Scan for the cell matching the given text and deliver its [X, Y] coordinate at center. 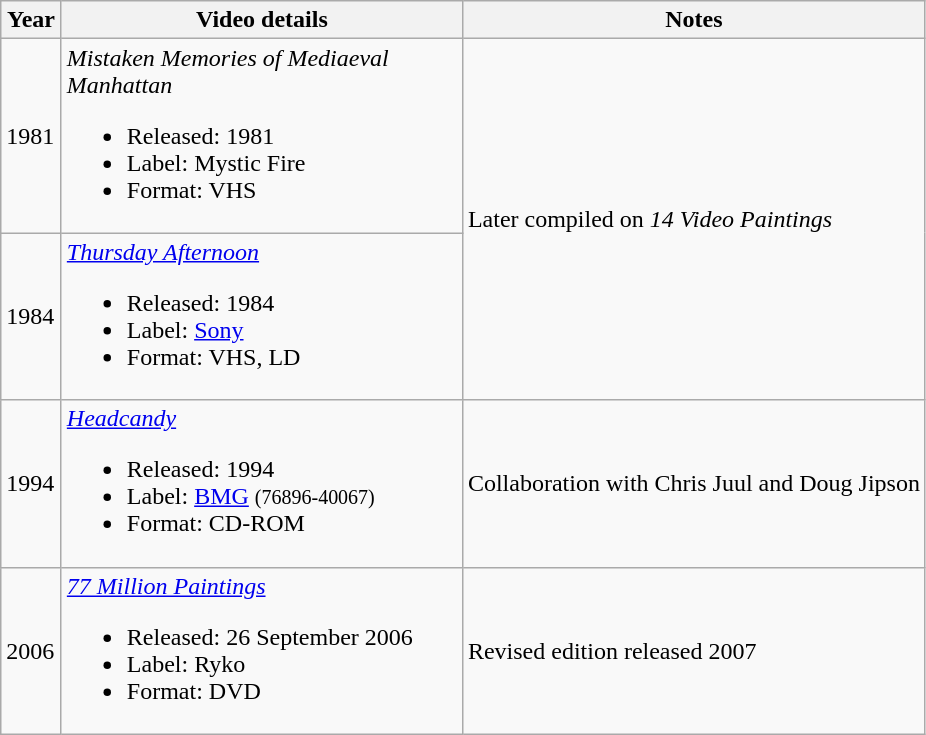
Collaboration with Chris Juul and Doug Jipson [694, 484]
Thursday AfternoonReleased: 1984Label: SonyFormat: VHS, LD [262, 316]
2006 [32, 650]
Mistaken Memories of Mediaeval ManhattanReleased: 1981Label: Mystic FireFormat: VHS [262, 136]
Video details [262, 20]
77 Million PaintingsReleased: 26 September 2006Label: RykoFormat: DVD [262, 650]
Later compiled on 14 Video Paintings [694, 220]
Year [32, 20]
1984 [32, 316]
1981 [32, 136]
HeadcandyReleased: 1994Label: BMG (76896-40067)Format: CD-ROM [262, 484]
1994 [32, 484]
Notes [694, 20]
Revised edition released 2007 [694, 650]
